For the text-containing cell, return its midpoint in [X, Y] coordinate format. 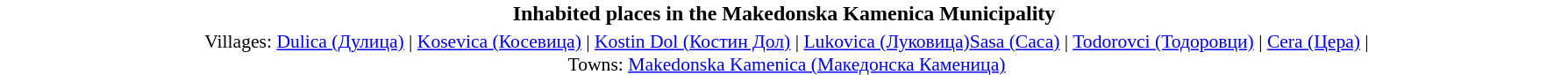
Inhabited places in the Makedonska Kamenica Municipality [784, 13]
